Return the (X, Y) coordinate for the center point of the cell that contains the specified text.  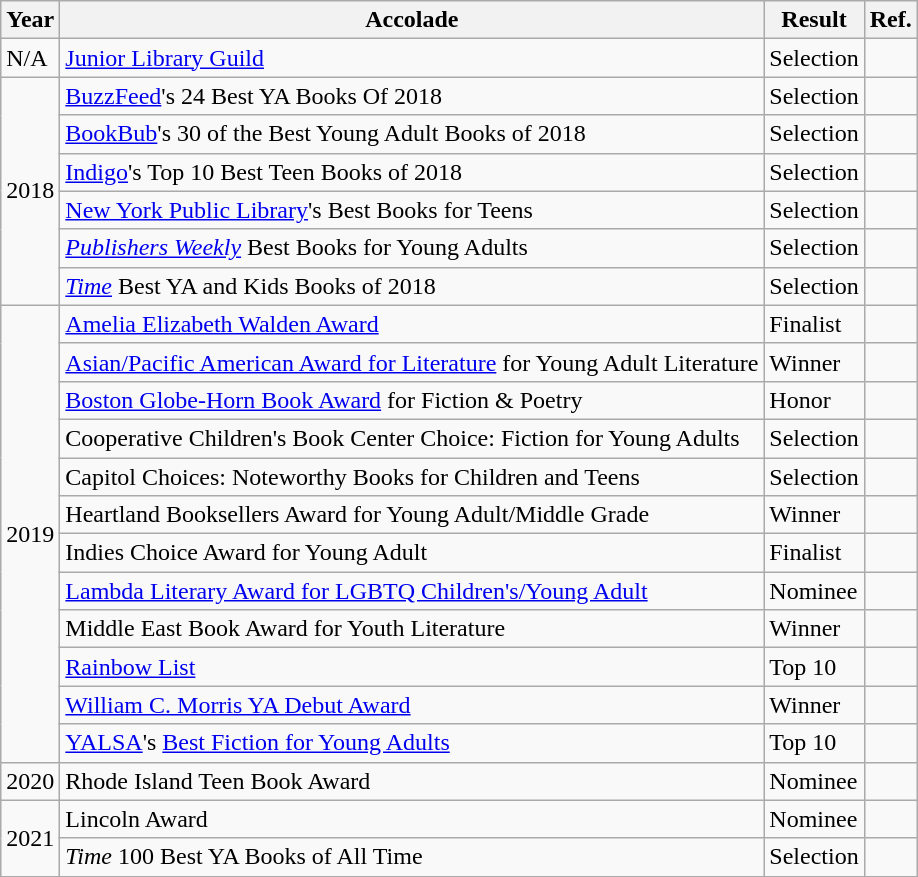
Heartland Booksellers Award for Young Adult/Middle Grade (412, 515)
Junior Library Guild (412, 58)
Ref. (890, 20)
Asian/Pacific American Award for Literature for Young Adult Literature (412, 362)
Result (814, 20)
William C. Morris YA Debut Award (412, 705)
Time Best YA and Kids Books of 2018 (412, 286)
BookBub's 30 of the Best Young Adult Books of 2018 (412, 134)
Capitol Choices: Noteworthy Books for Children and Teens (412, 477)
Middle East Book Award for Youth Literature (412, 629)
Publishers Weekly Best Books for Young Adults (412, 248)
Honor (814, 400)
2020 (30, 781)
Rainbow List (412, 667)
Accolade (412, 20)
Indies Choice Award for Young Adult (412, 553)
Amelia Elizabeth Walden Award (412, 324)
Lincoln Award (412, 819)
New York Public Library's Best Books for Teens (412, 210)
Cooperative Children's Book Center Choice: Fiction for Young Adults (412, 438)
Rhode Island Teen Book Award (412, 781)
Year (30, 20)
N/A (30, 58)
2018 (30, 191)
YALSA's Best Fiction for Young Adults (412, 743)
BuzzFeed's 24 Best YA Books Of 2018 (412, 96)
Indigo's Top 10 Best Teen Books of 2018 (412, 172)
Boston Globe-Horn Book Award for Fiction & Poetry (412, 400)
2021 (30, 838)
Time 100 Best YA Books of All Time (412, 857)
2019 (30, 534)
Lambda Literary Award for LGBTQ Children's/Young Adult (412, 591)
